Search for the cell housing the specified text and yield its (X, Y) center coordinate. 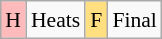
H (13, 20)
Heats (56, 20)
F (96, 20)
Final (134, 20)
